Output the (x, y) coordinate of the center of the cell containing the given text.  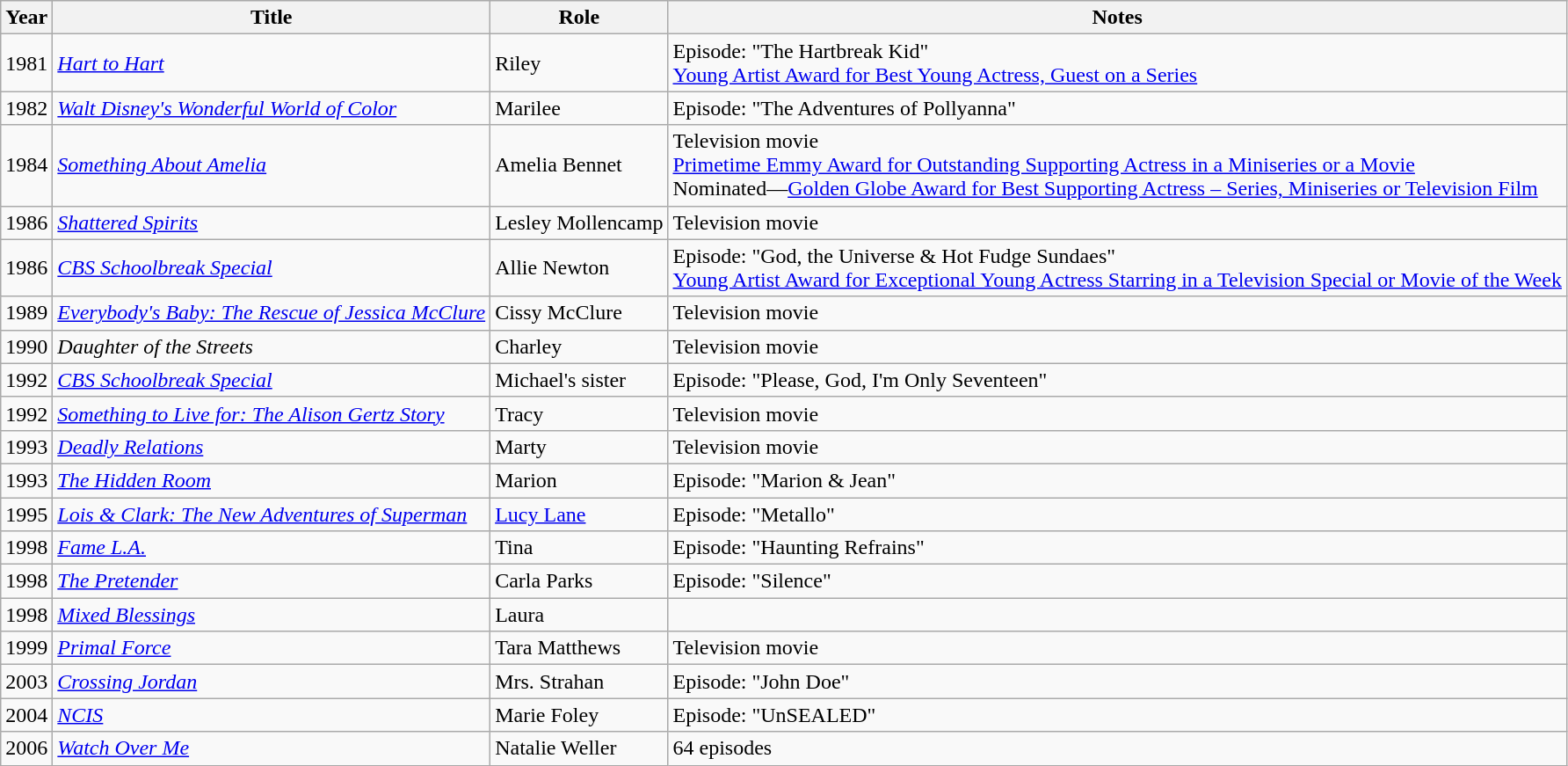
Episode: "UnSEALED" (1117, 715)
Natalie Weller (579, 748)
Episode: "Silence" (1117, 581)
Year (26, 18)
Carla Parks (579, 581)
Fame L.A. (272, 548)
Amelia Bennet (579, 165)
Cissy McClure (579, 313)
Marty (579, 447)
64 episodes (1117, 748)
Episode: "The Adventures of Pollyanna" (1117, 108)
Crossing Jordan (272, 682)
Role (579, 18)
Episode: "John Doe" (1117, 682)
The Hidden Room (272, 480)
Primal Force (272, 648)
1990 (26, 347)
1984 (26, 165)
Tina (579, 548)
Allie Newton (579, 267)
Everybody's Baby: The Rescue of Jessica McClure (272, 313)
Mrs. Strahan (579, 682)
Lois & Clark: The New Adventures of Superman (272, 514)
1989 (26, 313)
Marion (579, 480)
1981 (26, 63)
Notes (1117, 18)
Episode: "The Hartbreak Kid"Young Artist Award for Best Young Actress, Guest on a Series (1117, 63)
Walt Disney's Wonderful World of Color (272, 108)
1999 (26, 648)
Episode: "Haunting Refrains" (1117, 548)
Hart to Hart (272, 63)
Tara Matthews (579, 648)
Laura (579, 615)
Watch Over Me (272, 748)
2006 (26, 748)
Deadly Relations (272, 447)
Something to Live for: The Alison Gertz Story (272, 413)
Charley (579, 347)
Episode: "Metallo" (1117, 514)
Lesley Mollencamp (579, 223)
2003 (26, 682)
Something About Amelia (272, 165)
Title (272, 18)
Tracy (579, 413)
Riley (579, 63)
NCIS (272, 715)
Mixed Blessings (272, 615)
2004 (26, 715)
Episode: "Please, God, I'm Only Seventeen" (1117, 380)
The Pretender (272, 581)
Michael's sister (579, 380)
Shattered Spirits (272, 223)
Marilee (579, 108)
1995 (26, 514)
Episode: "Marion & Jean" (1117, 480)
Marie Foley (579, 715)
Lucy Lane (579, 514)
1982 (26, 108)
Daughter of the Streets (272, 347)
